Scan for the cell matching the given text and deliver its [x, y] coordinate at center. 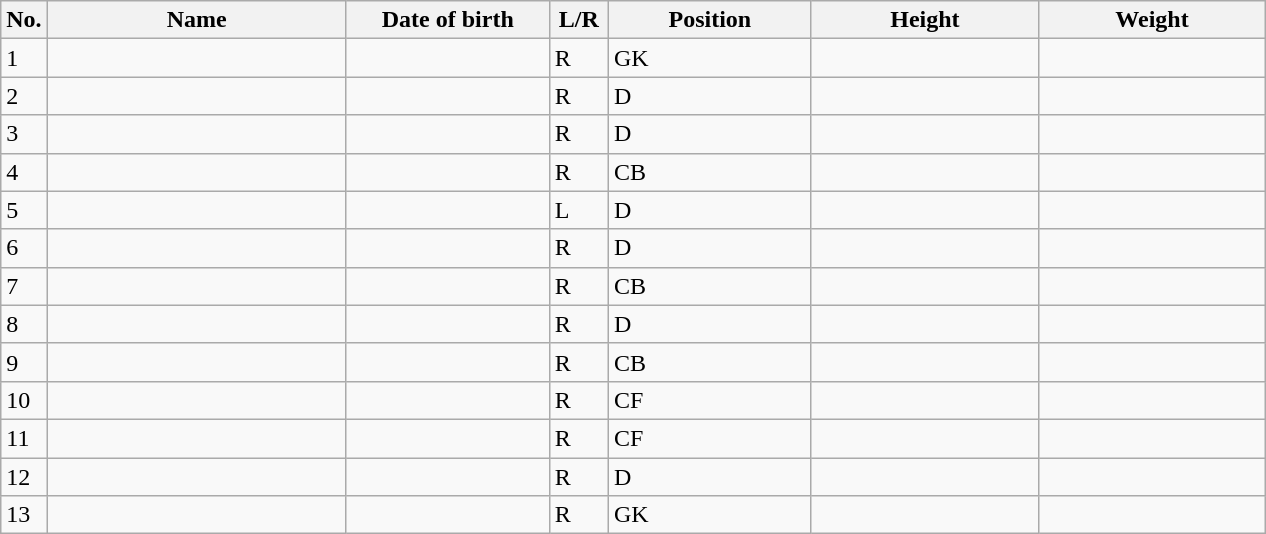
4 [24, 172]
3 [24, 134]
L/R [578, 20]
Height [924, 20]
No. [24, 20]
2 [24, 96]
12 [24, 477]
11 [24, 438]
8 [24, 324]
Name [196, 20]
10 [24, 400]
L [578, 210]
Weight [1152, 20]
5 [24, 210]
6 [24, 248]
1 [24, 58]
Date of birth [448, 20]
13 [24, 515]
7 [24, 286]
9 [24, 362]
Position [710, 20]
